Determine the (X, Y) coordinate at the center of the cell enclosing the given text.  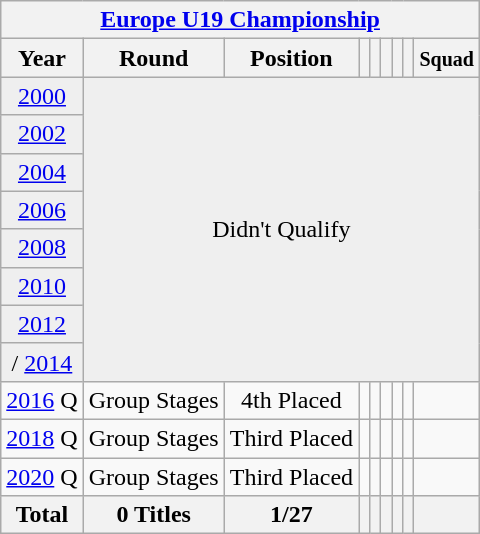
2018 Q (42, 438)
/ 2014 (42, 362)
4th Placed (291, 400)
1/27 (291, 515)
2016 Q (42, 400)
Position (291, 58)
2006 (42, 210)
Squad (447, 58)
2002 (42, 134)
2004 (42, 172)
2020 Q (42, 477)
2010 (42, 286)
Year (42, 58)
2000 (42, 96)
2012 (42, 324)
0 Titles (154, 515)
Didn't Qualify (281, 229)
2008 (42, 248)
Round (154, 58)
Total (42, 515)
Europe U19 Championship (240, 20)
